Return (X, Y) of the center of cell containing provided text 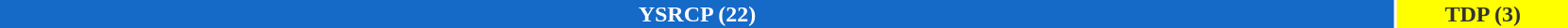
TDP (3) (1483, 14)
YSRCP (22) (697, 14)
